Capture the cell that displays the provided text and extract its (X, Y) central coordinate. 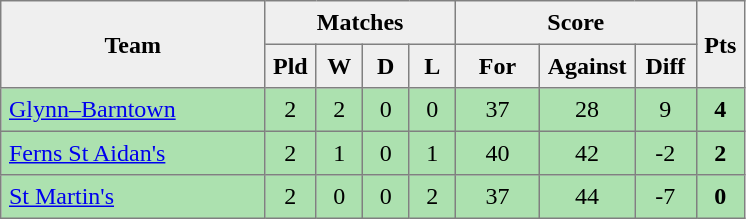
D (385, 66)
L (432, 66)
42 (586, 153)
Pts (720, 44)
40 (497, 153)
St Martin's (133, 197)
9 (666, 110)
Glynn–Barntown (133, 110)
-2 (666, 153)
Matches (360, 23)
44 (586, 197)
Score (576, 23)
28 (586, 110)
Team (133, 44)
Ferns St Aidan's (133, 153)
For (497, 66)
W (339, 66)
4 (720, 110)
-7 (666, 197)
Diff (666, 66)
Pld (290, 66)
Against (586, 66)
